Return the (X, Y) coordinate for the center point of the cell that contains the specified text.  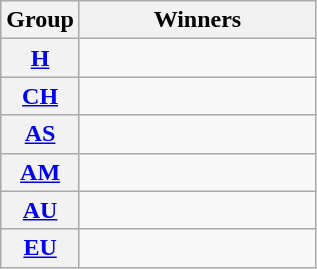
AS (40, 134)
AM (40, 172)
EU (40, 248)
AU (40, 210)
CH (40, 96)
H (40, 58)
Group (40, 20)
Winners (197, 20)
